Return the (x, y) coordinate for the center point of the cell that contains the specified text.  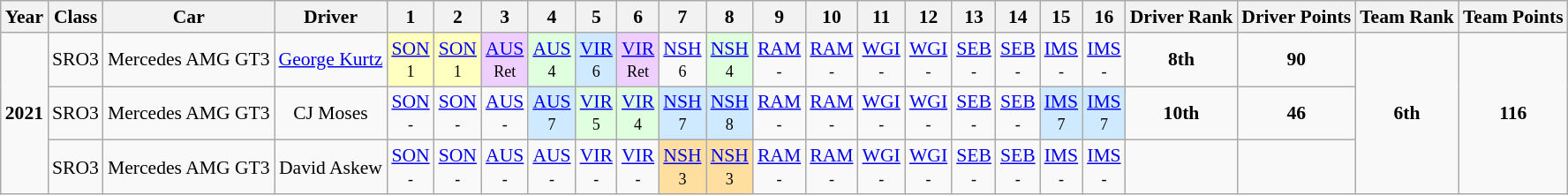
12 (929, 17)
VIR 4 (637, 113)
AUS 7 (551, 113)
8 (729, 17)
116 (1513, 113)
VIR Ret (637, 60)
2 (457, 17)
George Kurtz (331, 60)
David Askew (331, 168)
6 (637, 17)
10th (1181, 113)
2021 (25, 113)
Year (25, 17)
Driver Points (1296, 17)
15 (1061, 17)
6th (1407, 113)
VIR 6 (597, 60)
Car (189, 17)
AUS Ret (505, 60)
Class (76, 17)
7 (682, 17)
9 (779, 17)
5 (597, 17)
NSH 6 (682, 60)
13 (974, 17)
90 (1296, 60)
10 (832, 17)
11 (881, 17)
46 (1296, 113)
Team Rank (1407, 17)
3 (505, 17)
1 (410, 17)
NSH 8 (729, 113)
VIR 5 (597, 113)
Driver (331, 17)
Team Points (1513, 17)
Driver Rank (1181, 17)
NSH 7 (682, 113)
16 (1104, 17)
14 (1018, 17)
4 (551, 17)
8th (1181, 60)
CJ Moses (331, 113)
AUS 4 (551, 60)
NSH 4 (729, 60)
